Locate the cell with the specified text and output its [x, y] center coordinate. 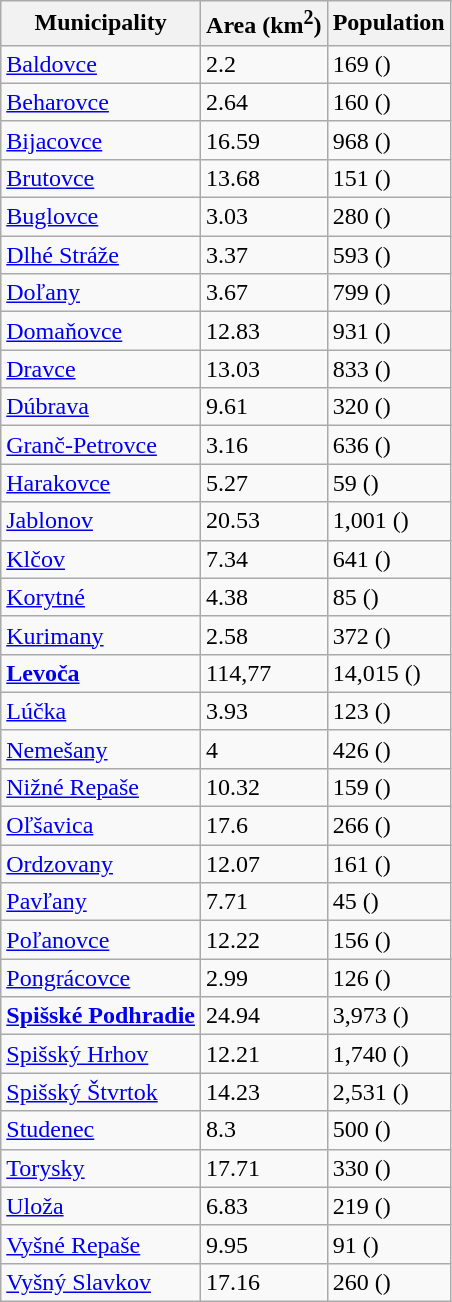
12.83 [264, 331]
3.37 [264, 255]
Spišský Hrhov [101, 1054]
931 () [388, 331]
500 () [388, 1130]
6.83 [264, 1206]
Population [388, 24]
Beharovce [101, 102]
16.59 [264, 140]
Korytné [101, 597]
13.03 [264, 369]
Kurimany [101, 635]
Dravce [101, 369]
14,015 () [388, 673]
636 () [388, 445]
2.64 [264, 102]
Vyšné Repaše [101, 1244]
260 () [388, 1282]
Jablonov [101, 521]
126 () [388, 978]
123 () [388, 711]
3.93 [264, 711]
Buglovce [101, 217]
159 () [388, 787]
4 [264, 749]
2.99 [264, 978]
330 () [388, 1168]
12.21 [264, 1054]
160 () [388, 102]
Area (km2) [264, 24]
Domaňovce [101, 331]
Poľanovce [101, 940]
7.71 [264, 902]
3,973 () [388, 1016]
161 () [388, 864]
Pavľany [101, 902]
13.68 [264, 178]
2.2 [264, 64]
17.71 [264, 1168]
641 () [388, 559]
59 () [388, 483]
151 () [388, 178]
Baldovce [101, 64]
Brutovce [101, 178]
Harakovce [101, 483]
320 () [388, 407]
17.6 [264, 826]
799 () [388, 293]
1,001 () [388, 521]
14.23 [264, 1092]
3.03 [264, 217]
114,77 [264, 673]
833 () [388, 369]
280 () [388, 217]
4.38 [264, 597]
Dlhé Stráže [101, 255]
12.22 [264, 940]
Klčov [101, 559]
968 () [388, 140]
Vyšný Slavkov [101, 1282]
2.58 [264, 635]
12.07 [264, 864]
Municipality [101, 24]
20.53 [264, 521]
7.34 [264, 559]
Pongrácovce [101, 978]
372 () [388, 635]
85 () [388, 597]
Lúčka [101, 711]
17.16 [264, 1282]
593 () [388, 255]
9.61 [264, 407]
8.3 [264, 1130]
24.94 [264, 1016]
Torysky [101, 1168]
Nemešany [101, 749]
Dúbrava [101, 407]
10.32 [264, 787]
45 () [388, 902]
156 () [388, 940]
219 () [388, 1206]
426 () [388, 749]
Bijacovce [101, 140]
2,531 () [388, 1092]
91 () [388, 1244]
1,740 () [388, 1054]
Levoča [101, 673]
Granč-Petrovce [101, 445]
Oľšavica [101, 826]
Nižné Repaše [101, 787]
266 () [388, 826]
Uloža [101, 1206]
Spišské Podhradie [101, 1016]
Studenec [101, 1130]
169 () [388, 64]
9.95 [264, 1244]
5.27 [264, 483]
Spišský Štvrtok [101, 1092]
Doľany [101, 293]
3.16 [264, 445]
3.67 [264, 293]
Ordzovany [101, 864]
